From the cell containing the given text, extract its center point as [x, y] coordinate. 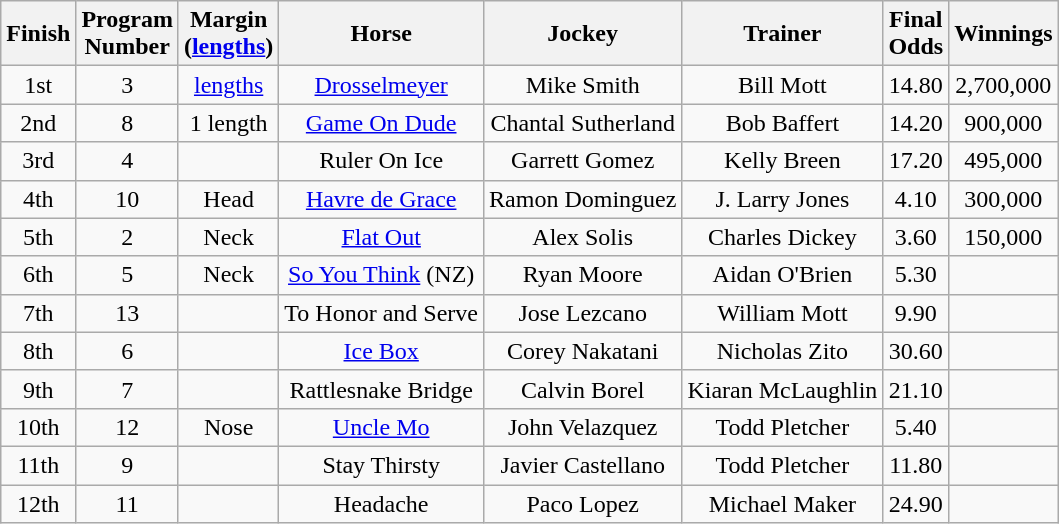
Headache [382, 503]
Chantal Sutherland [583, 123]
John Velazquez [583, 427]
Garrett Gomez [583, 161]
Corey Nakatani [583, 351]
4.10 [916, 199]
Nicholas Zito [782, 351]
Bob Baffert [782, 123]
Aidan O'Brien [782, 275]
Kiaran McLaughlin [782, 389]
Winnings [1004, 34]
9th [38, 389]
900,000 [1004, 123]
30.60 [916, 351]
Javier Castellano [583, 465]
Bill Mott [782, 85]
Game On Dude [382, 123]
9.90 [916, 313]
5 [128, 275]
8 [128, 123]
Michael Maker [782, 503]
3.60 [916, 237]
21.10 [916, 389]
Horse [382, 34]
8th [38, 351]
Paco Lopez [583, 503]
Rattlesnake Bridge [382, 389]
24.90 [916, 503]
Ryan Moore [583, 275]
Final Odds [916, 34]
11th [38, 465]
10 [128, 199]
Jose Lezcano [583, 313]
Margin(lengths) [228, 34]
Nose [228, 427]
Ramon Dominguez [583, 199]
Mike Smith [583, 85]
J. Larry Jones [782, 199]
2 [128, 237]
2nd [38, 123]
150,000 [1004, 237]
Ice Box [382, 351]
5th [38, 237]
12 [128, 427]
5.30 [916, 275]
4 [128, 161]
To Honor and Serve [382, 313]
1 length [228, 123]
17.20 [916, 161]
13 [128, 313]
12th [38, 503]
Calvin Borel [583, 389]
1st [38, 85]
7 [128, 389]
Uncle Mo [382, 427]
Finish [38, 34]
William Mott [782, 313]
Head [228, 199]
Stay Thirsty [382, 465]
14.20 [916, 123]
14.80 [916, 85]
Havre de Grace [382, 199]
Alex Solis [583, 237]
495,000 [1004, 161]
4th [38, 199]
Flat Out [382, 237]
ProgramNumber [128, 34]
Charles Dickey [782, 237]
Kelly Breen [782, 161]
Jockey [583, 34]
Ruler On Ice [382, 161]
lengths [228, 85]
11.80 [916, 465]
2,700,000 [1004, 85]
5.40 [916, 427]
Drosselmeyer [382, 85]
9 [128, 465]
6th [38, 275]
300,000 [1004, 199]
7th [38, 313]
3 [128, 85]
6 [128, 351]
3rd [38, 161]
11 [128, 503]
Trainer [782, 34]
So You Think (NZ) [382, 275]
10th [38, 427]
